Capture the cell that displays the provided text and extract its [x, y] central coordinate. 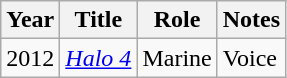
Halo 4 [98, 58]
Title [98, 20]
Role [177, 20]
Notes [251, 20]
2012 [30, 58]
Year [30, 20]
Marine [177, 58]
Voice [251, 58]
